Determine the [x, y] coordinate at the center of the cell enclosing the given text.  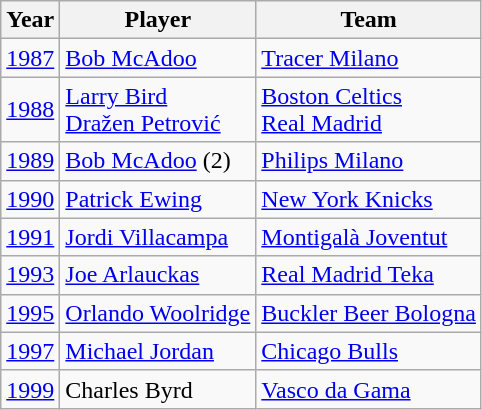
Real Madrid Teka [369, 275]
1988 [30, 110]
Larry Bird Dražen Petrović [158, 110]
Joe Arlauckas [158, 275]
Year [30, 20]
Bob McAdoo [158, 58]
New York Knicks [369, 199]
Chicago Bulls [369, 351]
Boston Celtics Real Madrid [369, 110]
Philips Milano [369, 161]
Michael Jordan [158, 351]
1993 [30, 275]
Team [369, 20]
Montigalà Joventut [369, 237]
1999 [30, 389]
Jordi Villacampa [158, 237]
1997 [30, 351]
Orlando Woolridge [158, 313]
1987 [30, 58]
Patrick Ewing [158, 199]
1990 [30, 199]
Charles Byrd [158, 389]
1989 [30, 161]
Bob McAdoo (2) [158, 161]
Tracer Milano [369, 58]
Player [158, 20]
Vasco da Gama [369, 389]
1991 [30, 237]
Buckler Beer Bologna [369, 313]
1995 [30, 313]
